Output the (x, y) coordinate of the center of the cell containing the given text.  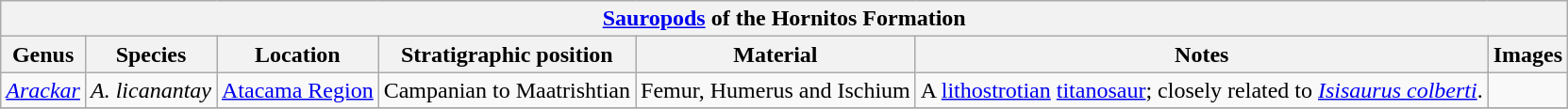
Arackar (43, 90)
Campanian to Maatrishtian (507, 90)
Images (1527, 54)
Sauropods of the Hornitos Formation (785, 19)
Stratigraphic position (507, 54)
Atacama Region (298, 90)
Location (298, 54)
A lithostrotian titanosaur; closely related to Isisaurus colberti. (1202, 90)
Species (151, 54)
Genus (43, 54)
A. licanantay (151, 90)
Notes (1202, 54)
Material (776, 54)
Femur, Humerus and Ischium (776, 90)
